Locate the cell with the specified text and output its [x, y] center coordinate. 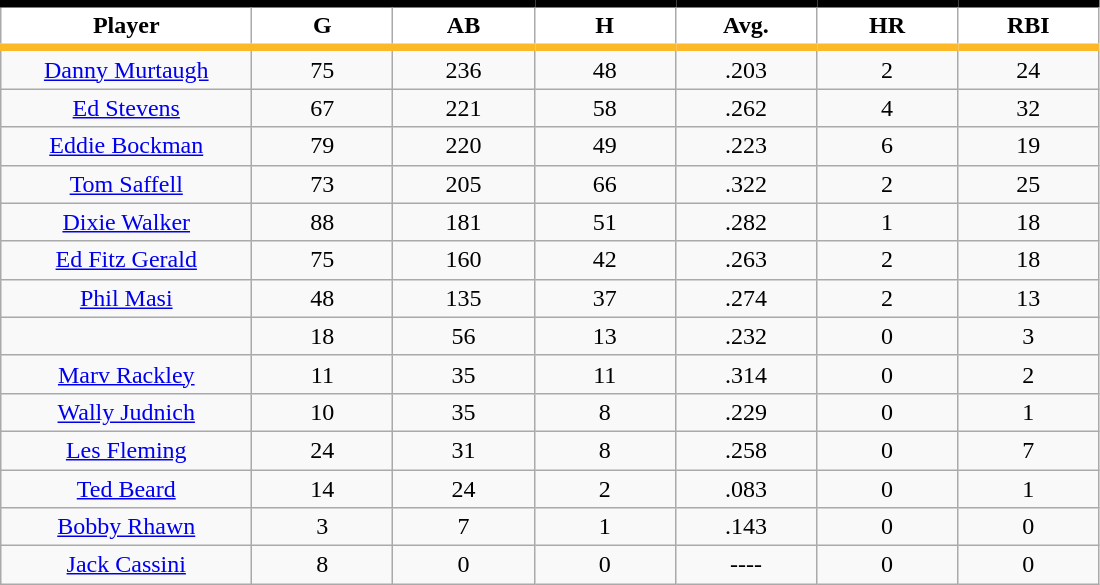
Bobby Rhawn [126, 527]
.223 [746, 146]
Ted Beard [126, 489]
88 [322, 222]
Player [126, 26]
.274 [746, 298]
32 [1028, 108]
Wally Judnich [126, 412]
42 [604, 260]
.258 [746, 450]
10 [322, 412]
.229 [746, 412]
67 [322, 108]
19 [1028, 146]
135 [464, 298]
.314 [746, 374]
221 [464, 108]
Les Fleming [126, 450]
.282 [746, 222]
Avg. [746, 26]
73 [322, 184]
H [604, 26]
4 [886, 108]
.322 [746, 184]
236 [464, 68]
37 [604, 298]
79 [322, 146]
Ed Stevens [126, 108]
25 [1028, 184]
6 [886, 146]
14 [322, 489]
49 [604, 146]
Danny Murtaugh [126, 68]
RBI [1028, 26]
181 [464, 222]
220 [464, 146]
.203 [746, 68]
58 [604, 108]
Marv Rackley [126, 374]
.143 [746, 527]
Ed Fitz Gerald [126, 260]
31 [464, 450]
56 [464, 336]
51 [604, 222]
205 [464, 184]
Tom Saffell [126, 184]
---- [746, 565]
Jack Cassini [126, 565]
160 [464, 260]
Phil Masi [126, 298]
.232 [746, 336]
G [322, 26]
66 [604, 184]
HR [886, 26]
AB [464, 26]
.263 [746, 260]
Eddie Bockman [126, 146]
.083 [746, 489]
Dixie Walker [126, 222]
.262 [746, 108]
